Identify which cell holds the provided text, then report its (X, Y) central coordinate. 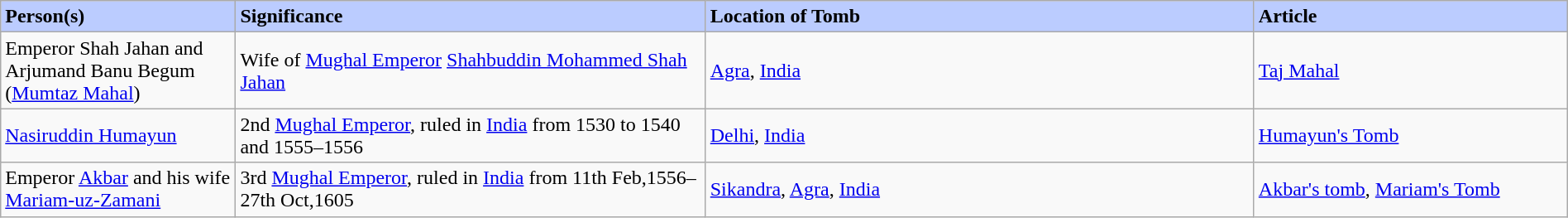
3rd Mughal Emperor, ruled in India from 11th Feb,1556–27th Oct,1605 (471, 189)
Emperor Akbar and his wife Mariam-uz-Zamani (118, 189)
Nasiruddin Humayun (118, 136)
Sikandra, Agra, India (979, 189)
Delhi, India (979, 136)
Humayun's Tomb (1411, 136)
Taj Mahal (1411, 70)
Wife of Mughal Emperor Shahbuddin Mohammed Shah Jahan (471, 70)
Significance (471, 17)
Emperor Shah Jahan and Arjumand Banu Begum (Mumtaz Mahal) (118, 70)
Agra, India (979, 70)
Article (1411, 17)
2nd Mughal Emperor, ruled in India from 1530 to 1540 and 1555–1556 (471, 136)
Akbar's tomb, Mariam's Tomb (1411, 189)
Location of Tomb (979, 17)
Person(s) (118, 17)
